Identify which cell holds the provided text, then report its [x, y] central coordinate. 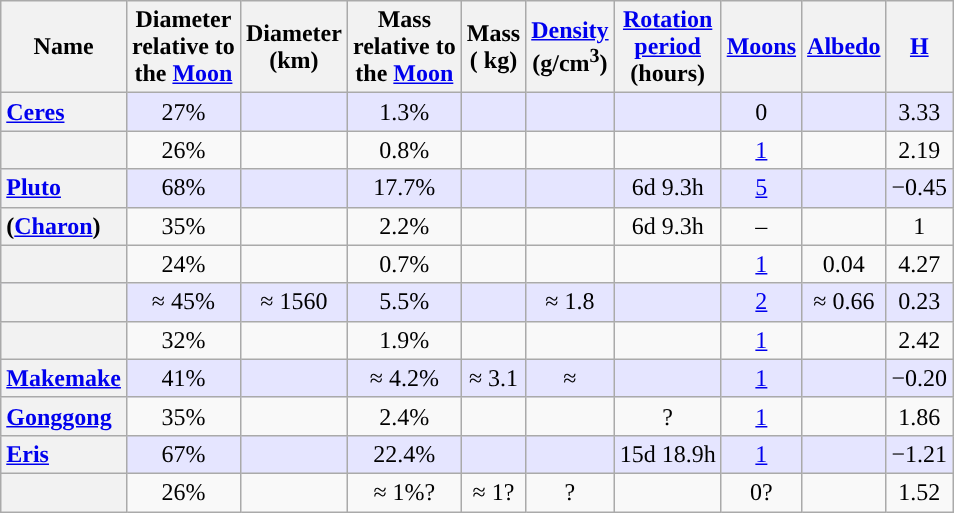
68% [183, 188]
3.33 [920, 112]
0 [761, 112]
17.7% [404, 188]
≈ 1%? [404, 492]
4.27 [920, 264]
15d 18.9h [668, 454]
−1.21 [920, 454]
0? [761, 492]
24% [183, 264]
– [761, 226]
1.86 [920, 416]
≈ 1? [493, 492]
≈ 0.66 [844, 302]
0.23 [920, 302]
≈ 3.1 [493, 378]
−0.45 [920, 188]
Mass ( kg) [493, 47]
2.4% [404, 416]
27% [183, 112]
Rotation period (hours) [668, 47]
≈ 45% [183, 302]
2.42 [920, 340]
H [920, 47]
Gonggong [64, 416]
2.19 [920, 150]
Density (g/cm3) [570, 47]
0.7% [404, 264]
(Charon) [64, 226]
1.52 [920, 492]
≈ 4.2% [404, 378]
Diameter (km) [294, 47]
Eris [64, 454]
32% [183, 340]
22.4% [404, 454]
2 [761, 302]
Makemake [64, 378]
2.2% [404, 226]
5.5% [404, 302]
5 [761, 188]
≈ [570, 378]
0.04 [844, 264]
67% [183, 454]
−0.20 [920, 378]
Name [64, 47]
1.3% [404, 112]
Pluto [64, 188]
41% [183, 378]
0.8% [404, 150]
Ceres [64, 112]
Diameter relative to the Moon [183, 47]
Moons [761, 47]
Mass relative to the Moon [404, 47]
Albedo [844, 47]
≈ 1.8 [570, 302]
≈ 1560 [294, 302]
1.9% [404, 340]
